Determine the (X, Y) coordinate at the center of the cell enclosing the given text.  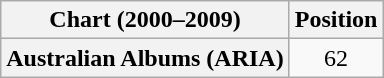
Chart (2000–2009) (145, 20)
62 (336, 58)
Position (336, 20)
Australian Albums (ARIA) (145, 58)
